Determine the [x, y] coordinate at the center of the cell enclosing the given text.  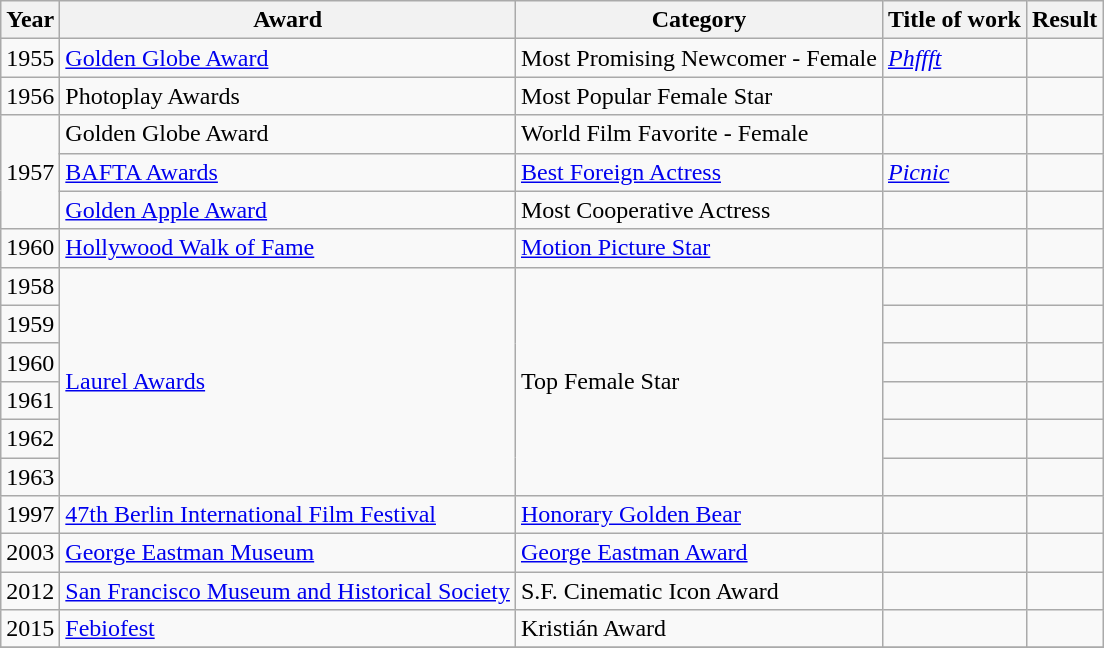
Febiofest [288, 629]
2015 [30, 629]
1955 [30, 58]
Year [30, 20]
Picnic [954, 172]
George Eastman Award [698, 553]
Best Foreign Actress [698, 172]
Kristián Award [698, 629]
S.F. Cinematic Icon Award [698, 591]
2003 [30, 553]
47th Berlin International Film Festival [288, 515]
Hollywood Walk of Fame [288, 248]
Honorary Golden Bear [698, 515]
BAFTA Awards [288, 172]
1958 [30, 286]
Most Cooperative Actress [698, 210]
Most Popular Female Star [698, 96]
1961 [30, 400]
Laurel Awards [288, 381]
Most Promising Newcomer - Female [698, 58]
1956 [30, 96]
Category [698, 20]
1997 [30, 515]
Photoplay Awards [288, 96]
Title of work [954, 20]
Result [1064, 20]
World Film Favorite - Female [698, 134]
1963 [30, 477]
Top Female Star [698, 381]
Golden Apple Award [288, 210]
Motion Picture Star [698, 248]
George Eastman Museum [288, 553]
Phffft [954, 58]
Award [288, 20]
2012 [30, 591]
1962 [30, 438]
San Francisco Museum and Historical Society [288, 591]
1957 [30, 172]
1959 [30, 324]
